Scan for the cell matching the given text and deliver its (X, Y) coordinate at center. 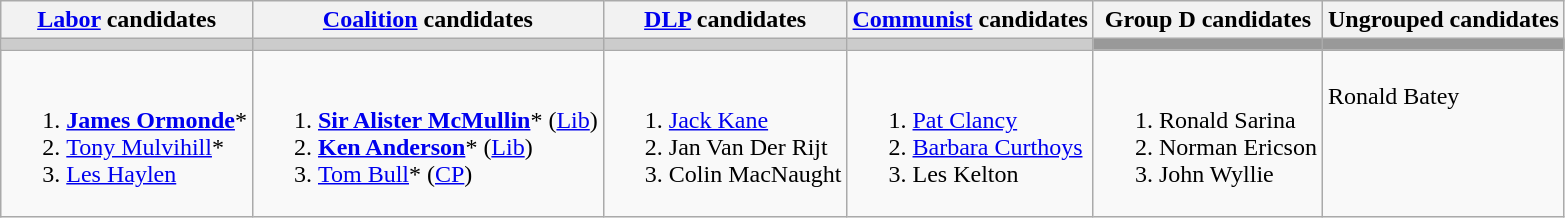
Communist candidates (970, 20)
Coalition candidates (428, 20)
Ronald Batey (1443, 134)
Sir Alister McMullin* (Lib)Ken Anderson* (Lib)Tom Bull* (CP) (428, 134)
Ronald SarinaNorman EricsonJohn Wyllie (1208, 134)
Jack KaneJan Van Der RijtColin MacNaught (725, 134)
Pat ClancyBarbara CurthoysLes Kelton (970, 134)
Group D candidates (1208, 20)
James Ormonde*Tony Mulvihill*Les Haylen (127, 134)
Ungrouped candidates (1443, 20)
DLP candidates (725, 20)
Labor candidates (127, 20)
